Provide the [X, Y] coordinate of the cell's center where the given text is located.  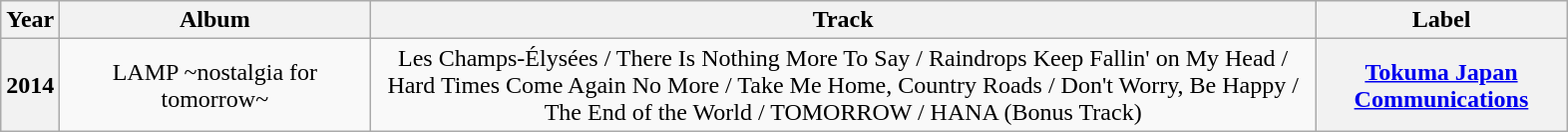
Tokuma Japan Communications [1440, 85]
Album [215, 20]
Track [844, 20]
LAMP ~nostalgia for tomorrow~ [215, 85]
2014 [30, 85]
Label [1440, 20]
Year [30, 20]
